Pinpoint the cell where the given text exists, returning its [x, y] midpoint coordinate. 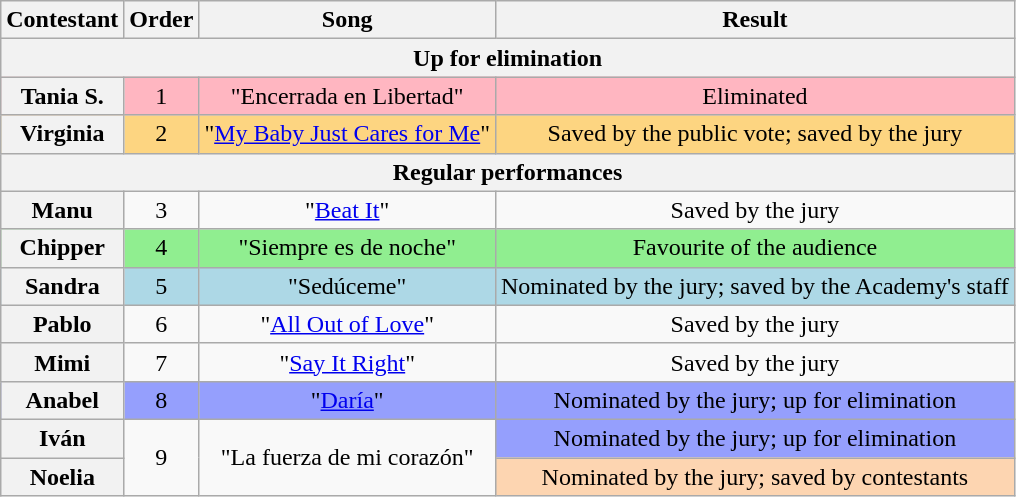
Nominated by the jury; saved by the Academy's staff [754, 286]
2 [162, 134]
Tania S. [62, 96]
Nominated by the jury; saved by contestants [754, 477]
"Siempre es de noche" [348, 248]
8 [162, 400]
9 [162, 457]
Song [348, 20]
"Encerrada en Libertad" [348, 96]
Regular performances [508, 172]
Mimi [62, 362]
"All Out of Love" [348, 324]
1 [162, 96]
3 [162, 210]
Favourite of the audience [754, 248]
Contestant [62, 20]
Order [162, 20]
4 [162, 248]
"Say It Right" [348, 362]
Pablo [62, 324]
"Sedúceme" [348, 286]
Anabel [62, 400]
Eliminated [754, 96]
5 [162, 286]
"My Baby Just Cares for Me" [348, 134]
"Daría" [348, 400]
"Beat It" [348, 210]
"La fuerza de mi corazón" [348, 457]
Saved by the public vote; saved by the jury [754, 134]
Result [754, 20]
Iván [62, 438]
7 [162, 362]
Virginia [62, 134]
Chipper [62, 248]
Manu [62, 210]
Up for elimination [508, 58]
Noelia [62, 477]
6 [162, 324]
Sandra [62, 286]
